Provide the (X, Y) coordinate of the cell's center where the given text is located.  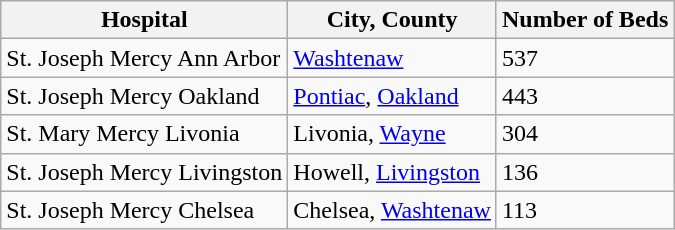
St. Joseph Mercy Chelsea (144, 210)
St. Joseph Mercy Ann Arbor (144, 58)
Livonia, Wayne (392, 134)
Number of Beds (584, 20)
113 (584, 210)
St. Joseph Mercy Oakland (144, 96)
Chelsea, Washtenaw (392, 210)
Howell, Livingston (392, 172)
St. Joseph Mercy Livingston (144, 172)
136 (584, 172)
443 (584, 96)
Washtenaw (392, 58)
Pontiac, Oakland (392, 96)
St. Mary Mercy Livonia (144, 134)
City, County (392, 20)
Hospital (144, 20)
537 (584, 58)
304 (584, 134)
